Extract the [x, y] coordinate from the center of the cell holding the provided text.  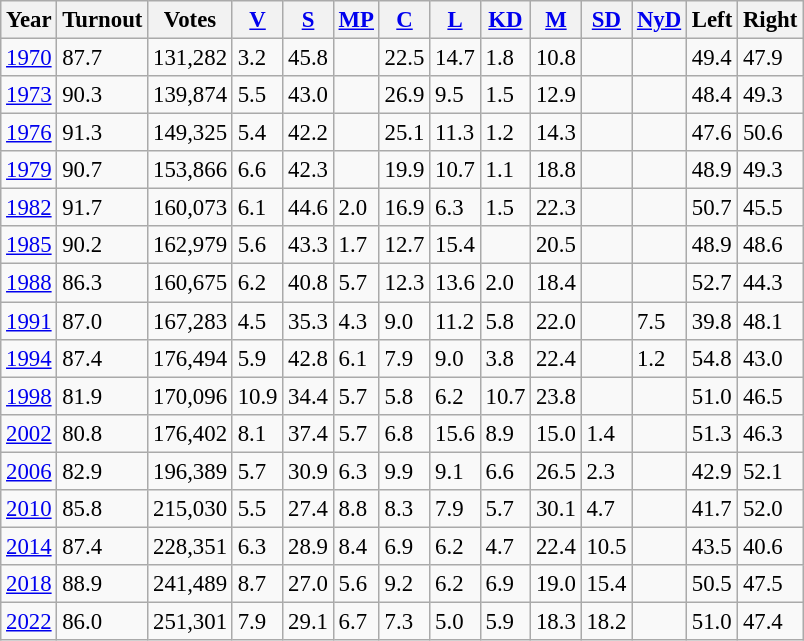
2002 [29, 433]
V [257, 20]
45.5 [770, 208]
1988 [29, 283]
1.8 [505, 58]
153,866 [190, 170]
10.5 [606, 546]
88.9 [102, 584]
5.4 [257, 133]
11.2 [455, 321]
1970 [29, 58]
3.8 [505, 358]
18.8 [556, 170]
46.3 [770, 433]
8.7 [257, 584]
SD [606, 20]
82.9 [102, 471]
9.1 [455, 471]
48.1 [770, 321]
26.5 [556, 471]
1.4 [606, 433]
25.1 [404, 133]
1985 [29, 245]
29.1 [308, 621]
22.0 [556, 321]
170,096 [190, 396]
2.3 [606, 471]
S [308, 20]
149,325 [190, 133]
44.6 [308, 208]
4.5 [257, 321]
91.3 [102, 133]
48.6 [770, 245]
228,351 [190, 546]
2022 [29, 621]
81.9 [102, 396]
45.8 [308, 58]
18.2 [606, 621]
9.2 [404, 584]
13.6 [455, 283]
90.7 [102, 170]
42.2 [308, 133]
47.6 [712, 133]
43.5 [712, 546]
14.3 [556, 133]
1976 [29, 133]
44.3 [770, 283]
2006 [29, 471]
50.5 [712, 584]
6.8 [404, 433]
14.7 [455, 58]
7.5 [660, 321]
80.8 [102, 433]
18.3 [556, 621]
3.2 [257, 58]
251,301 [190, 621]
1.1 [505, 170]
1998 [29, 396]
MP [356, 20]
8.3 [404, 509]
M [556, 20]
1991 [29, 321]
11.3 [455, 133]
160,073 [190, 208]
42.8 [308, 358]
1973 [29, 95]
10.9 [257, 396]
47.4 [770, 621]
8.9 [505, 433]
86.0 [102, 621]
KD [505, 20]
C [404, 20]
Year [29, 20]
9.9 [404, 471]
49.4 [712, 58]
90.2 [102, 245]
30.1 [556, 509]
19.9 [404, 170]
39.8 [712, 321]
8.4 [356, 546]
131,282 [190, 58]
9.5 [455, 95]
12.3 [404, 283]
34.4 [308, 396]
8.8 [356, 509]
1982 [29, 208]
18.4 [556, 283]
35.3 [308, 321]
52.1 [770, 471]
42.3 [308, 170]
162,979 [190, 245]
87.7 [102, 58]
42.9 [712, 471]
12.7 [404, 245]
90.3 [102, 95]
NyD [660, 20]
22.5 [404, 58]
46.5 [770, 396]
L [455, 20]
20.5 [556, 245]
8.1 [257, 433]
28.9 [308, 546]
241,489 [190, 584]
87.0 [102, 321]
7.3 [404, 621]
27.0 [308, 584]
37.4 [308, 433]
48.4 [712, 95]
23.8 [556, 396]
Right [770, 20]
196,389 [190, 471]
2018 [29, 584]
54.8 [712, 358]
12.9 [556, 95]
41.7 [712, 509]
2014 [29, 546]
52.7 [712, 283]
16.9 [404, 208]
52.0 [770, 509]
15.0 [556, 433]
1979 [29, 170]
15.6 [455, 433]
40.8 [308, 283]
19.0 [556, 584]
6.7 [356, 621]
40.6 [770, 546]
Left [712, 20]
91.7 [102, 208]
1994 [29, 358]
Votes [190, 20]
85.8 [102, 509]
47.5 [770, 584]
86.3 [102, 283]
50.7 [712, 208]
167,283 [190, 321]
Turnout [102, 20]
160,675 [190, 283]
215,030 [190, 509]
2010 [29, 509]
139,874 [190, 95]
27.4 [308, 509]
5.0 [455, 621]
51.3 [712, 433]
176,402 [190, 433]
4.3 [356, 321]
22.3 [556, 208]
50.6 [770, 133]
43.3 [308, 245]
30.9 [308, 471]
47.9 [770, 58]
10.8 [556, 58]
26.9 [404, 95]
176,494 [190, 358]
1.7 [356, 245]
